Extract the [x, y] coordinate from the center of the cell holding the provided text.  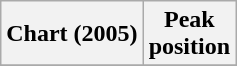
Chart (2005) [72, 34]
Peak position [189, 34]
